Locate the cell with the specified text and output its (X, Y) center coordinate. 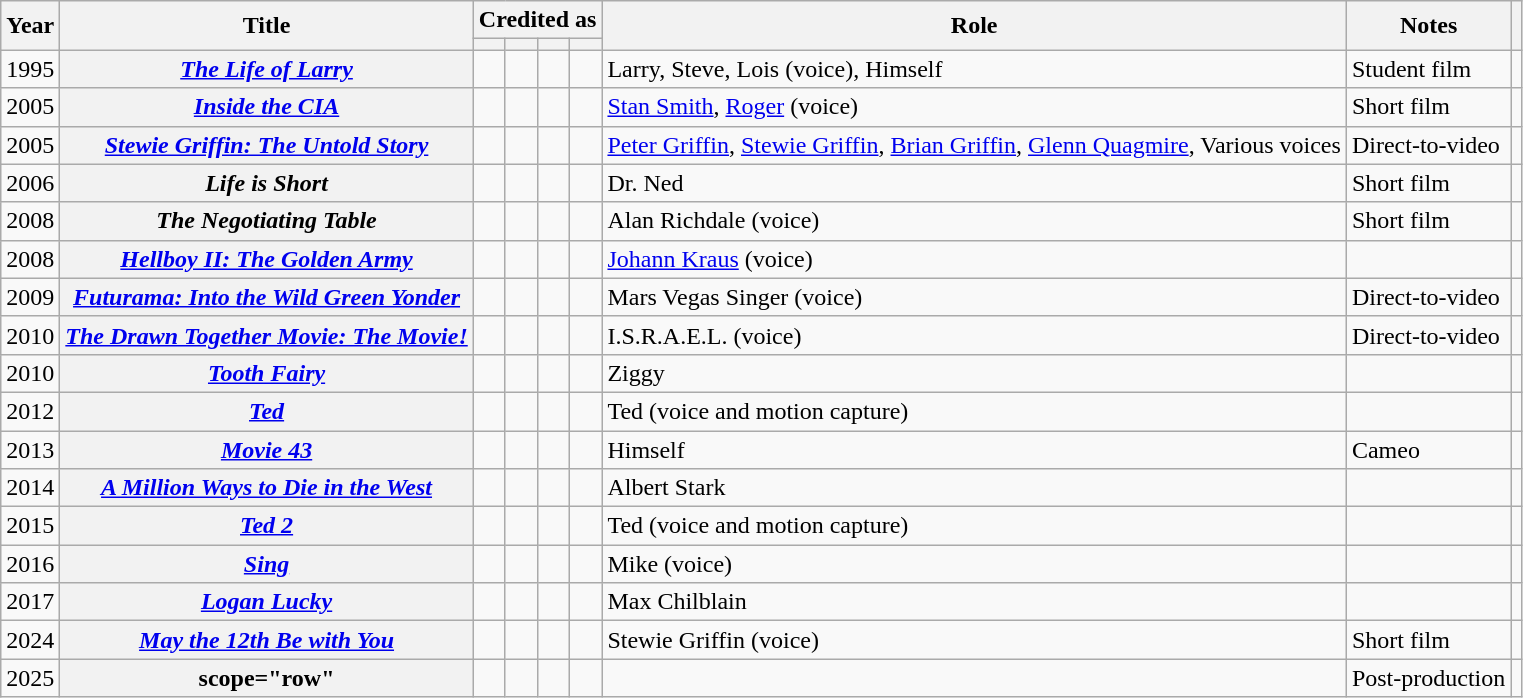
Post-production (1428, 678)
Credited as (538, 20)
2013 (30, 449)
Max Chilblain (974, 602)
Stewie Griffin (voice) (974, 640)
Ted 2 (266, 526)
2016 (30, 564)
Year (30, 26)
Alan Richdale (voice) (974, 221)
Role (974, 26)
Himself (974, 449)
Logan Lucky (266, 602)
The Negotiating Table (266, 221)
Tooth Fairy (266, 373)
Sing (266, 564)
I.S.R.A.E.L. (voice) (974, 335)
Peter Griffin, Stewie Griffin, Brian Griffin, Glenn Quagmire, Various voices (974, 145)
A Million Ways to Die in the West (266, 488)
scope="row" (266, 678)
Albert Stark (974, 488)
2009 (30, 297)
May the 12th Be with You (266, 640)
Larry, Steve, Lois (voice), Himself (974, 69)
Dr. Ned (974, 183)
Movie 43 (266, 449)
Inside the CIA (266, 107)
2017 (30, 602)
2015 (30, 526)
Hellboy II: The Golden Army (266, 259)
Ted (266, 411)
Mike (voice) (974, 564)
Stewie Griffin: The Untold Story (266, 145)
The Drawn Together Movie: The Movie! (266, 335)
2006 (30, 183)
Student film (1428, 69)
Ziggy (974, 373)
Cameo (1428, 449)
2025 (30, 678)
Futurama: Into the Wild Green Yonder (266, 297)
Mars Vegas Singer (voice) (974, 297)
2012 (30, 411)
Notes (1428, 26)
Title (266, 26)
2024 (30, 640)
1995 (30, 69)
Stan Smith, Roger (voice) (974, 107)
Life is Short (266, 183)
The Life of Larry (266, 69)
Johann Kraus (voice) (974, 259)
2014 (30, 488)
